Identify which cell holds the provided text, then report its [X, Y] central coordinate. 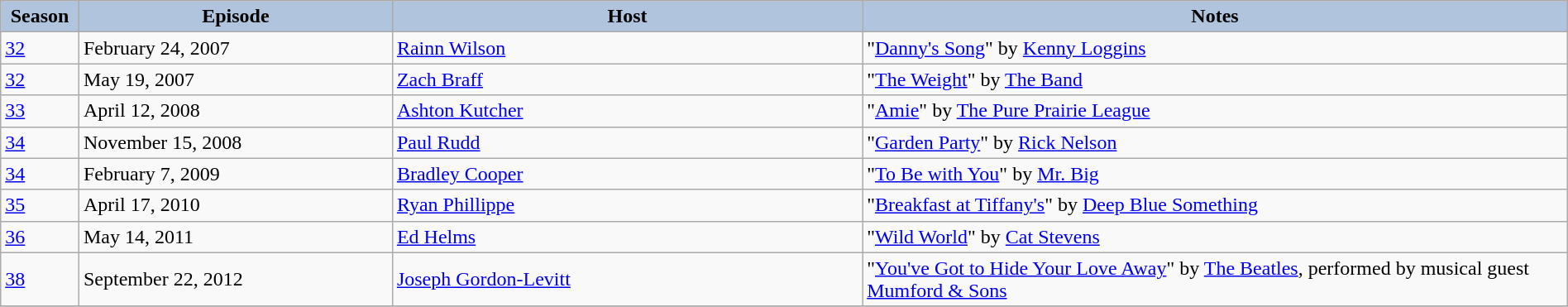
"Garden Party" by Rick Nelson [1216, 142]
February 24, 2007 [235, 48]
September 22, 2012 [235, 280]
May 14, 2011 [235, 237]
Season [40, 17]
33 [40, 111]
Episode [235, 17]
Paul Rudd [627, 142]
April 17, 2010 [235, 205]
Zach Braff [627, 79]
Ed Helms [627, 237]
Host [627, 17]
Notes [1216, 17]
April 12, 2008 [235, 111]
Ashton Kutcher [627, 111]
36 [40, 237]
"The Weight" by The Band [1216, 79]
November 15, 2008 [235, 142]
35 [40, 205]
May 19, 2007 [235, 79]
Ryan Phillippe [627, 205]
February 7, 2009 [235, 174]
"Wild World" by Cat Stevens [1216, 237]
"To Be with You" by Mr. Big [1216, 174]
Bradley Cooper [627, 174]
38 [40, 280]
"Breakfast at Tiffany's" by Deep Blue Something [1216, 205]
"Danny's Song" by Kenny Loggins [1216, 48]
"You've Got to Hide Your Love Away" by The Beatles, performed by musical guest Mumford & Sons [1216, 280]
Joseph Gordon-Levitt [627, 280]
Rainn Wilson [627, 48]
"Amie" by The Pure Prairie League [1216, 111]
